Identify which cell holds the provided text, then report its [X, Y] central coordinate. 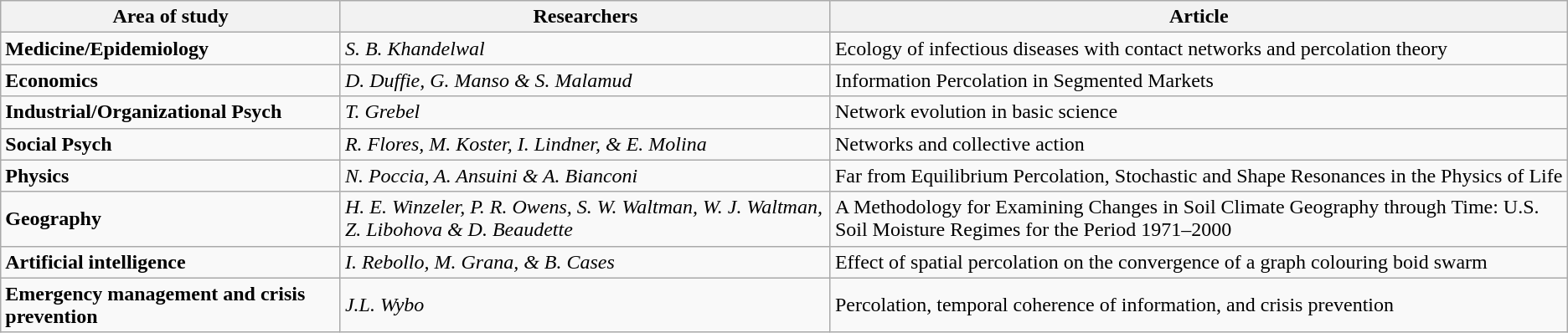
Network evolution in basic science [1199, 112]
T. Grebel [585, 112]
Article [1199, 17]
N. Poccia, A. Ansuini & A. Bianconi [585, 176]
Area of study [171, 17]
J.L. Wybo [585, 305]
I. Rebollo, M. Grana, & B. Cases [585, 262]
A Methodology for Examining Changes in Soil Climate Geography through Time: U.S. Soil Moisture Regimes for the Period 1971–2000 [1199, 219]
Emergency management and crisis prevention [171, 305]
D. Duffie, G. Manso & S. Malamud [585, 80]
Researchers [585, 17]
Percolation, temporal coherence of information, and crisis prevention [1199, 305]
Economics [171, 80]
Artificial intelligence [171, 262]
Networks and collective action [1199, 144]
Geography [171, 219]
R. Flores, M. Koster, I. Lindner, & E. Molina [585, 144]
Industrial/Organizational Psych [171, 112]
Ecology of infectious diseases with contact networks and percolation theory [1199, 49]
Information Percolation in Segmented Markets [1199, 80]
Physics [171, 176]
Social Psych [171, 144]
S. B. Khandelwal [585, 49]
Far from Equilibrium Percolation, Stochastic and Shape Resonances in the Physics of Life [1199, 176]
H. E. Winzeler, P. R. Owens, S. W. Waltman, W. J. Waltman, Z. Libohova & D. Beaudette [585, 219]
Effect of spatial percolation on the convergence of a graph colouring boid swarm [1199, 262]
Medicine/Epidemiology [171, 49]
